Detect which cell encompasses the target text, then output its [x, y] center coordinate. 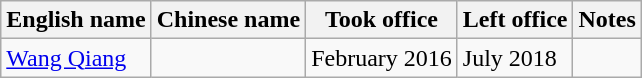
Left office [515, 20]
February 2016 [382, 58]
English name [76, 20]
Chinese name [228, 20]
Notes [607, 20]
July 2018 [515, 58]
Wang Qiang [76, 58]
Took office [382, 20]
